From the cell containing the given text, extract its center point as [X, Y] coordinate. 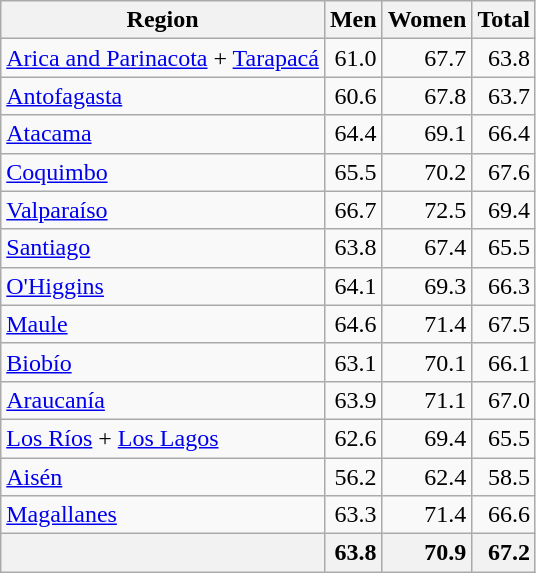
Men [353, 20]
70.1 [427, 362]
67.4 [427, 248]
Arica and Parinacota + Tarapacá [163, 58]
Araucanía [163, 400]
62.4 [427, 477]
66.6 [504, 515]
72.5 [427, 210]
Los Ríos + Los Lagos [163, 438]
Total [504, 20]
63.7 [504, 96]
66.1 [504, 362]
71.1 [427, 400]
66.7 [353, 210]
64.4 [353, 134]
67.0 [504, 400]
67.6 [504, 172]
67.2 [504, 553]
Aisén [163, 477]
62.6 [353, 438]
O'Higgins [163, 286]
64.6 [353, 324]
70.9 [427, 553]
70.2 [427, 172]
67.8 [427, 96]
Maule [163, 324]
Antofagasta [163, 96]
60.6 [353, 96]
Coquimbo [163, 172]
66.3 [504, 286]
67.7 [427, 58]
58.5 [504, 477]
63.1 [353, 362]
69.1 [427, 134]
63.9 [353, 400]
61.0 [353, 58]
67.5 [504, 324]
Biobío [163, 362]
Magallanes [163, 515]
63.3 [353, 515]
56.2 [353, 477]
Santiago [163, 248]
Atacama [163, 134]
Women [427, 20]
64.1 [353, 286]
69.3 [427, 286]
66.4 [504, 134]
Region [163, 20]
Valparaíso [163, 210]
